Search for the cell housing the specified text and yield its [x, y] center coordinate. 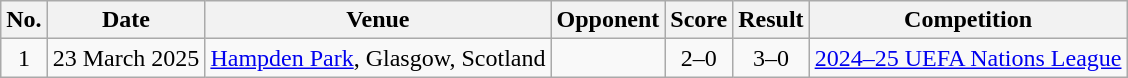
2–0 [699, 58]
Opponent [608, 20]
1 [24, 58]
23 March 2025 [126, 58]
Venue [378, 20]
2024–25 UEFA Nations League [968, 58]
Score [699, 20]
Date [126, 20]
Result [771, 20]
Competition [968, 20]
No. [24, 20]
3–0 [771, 58]
Hampden Park, Glasgow, Scotland [378, 58]
